Search for the cell housing the specified text and yield its [X, Y] center coordinate. 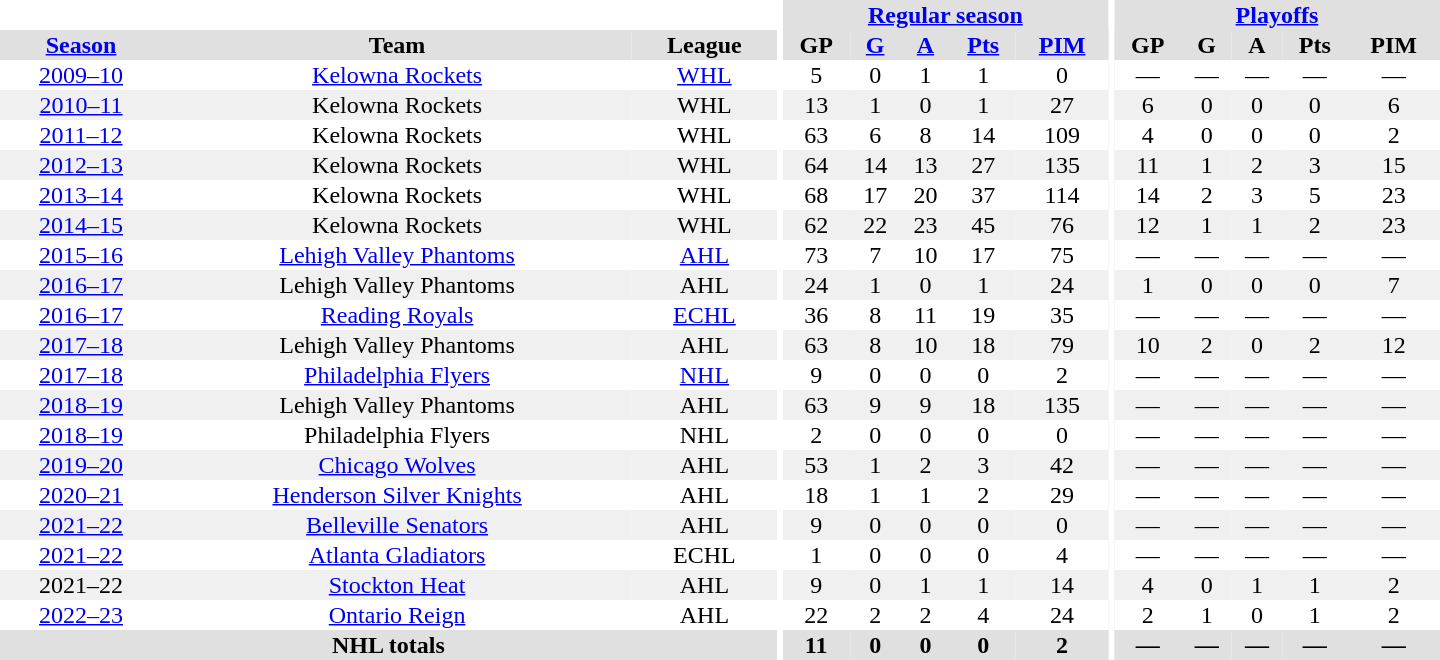
29 [1062, 495]
42 [1062, 465]
15 [1394, 165]
62 [816, 225]
37 [984, 195]
53 [816, 465]
64 [816, 165]
35 [1062, 315]
Atlanta Gladiators [397, 555]
76 [1062, 225]
2020–21 [81, 495]
Playoffs [1277, 15]
Chicago Wolves [397, 465]
45 [984, 225]
2009–10 [81, 75]
68 [816, 195]
2013–14 [81, 195]
Season [81, 45]
75 [1062, 255]
League [704, 45]
2011–12 [81, 135]
Belleville Senators [397, 525]
Reading Royals [397, 315]
Stockton Heat [397, 585]
2010–11 [81, 105]
Henderson Silver Knights [397, 495]
79 [1062, 345]
2015–16 [81, 255]
2022–23 [81, 615]
NHL totals [388, 645]
19 [984, 315]
114 [1062, 195]
2019–20 [81, 465]
2014–15 [81, 225]
73 [816, 255]
20 [925, 195]
109 [1062, 135]
Team [397, 45]
Ontario Reign [397, 615]
Regular season [945, 15]
2012–13 [81, 165]
36 [816, 315]
